Locate the cell with the specified text and output its (x, y) center coordinate. 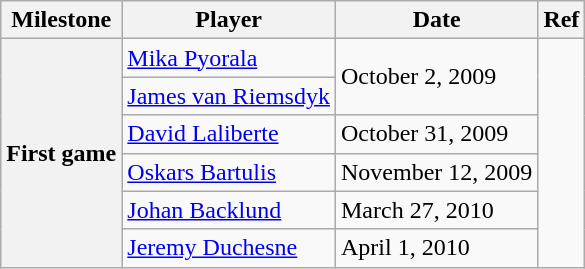
Milestone (62, 20)
Player (229, 20)
Mika Pyorala (229, 58)
First game (62, 153)
Date (436, 20)
November 12, 2009 (436, 172)
October 31, 2009 (436, 134)
Jeremy Duchesne (229, 248)
March 27, 2010 (436, 210)
Oskars Bartulis (229, 172)
David Laliberte (229, 134)
Johan Backlund (229, 210)
October 2, 2009 (436, 77)
April 1, 2010 (436, 248)
Ref (562, 20)
James van Riemsdyk (229, 96)
